Provide the (X, Y) coordinate of the cell's center where the given text is located.  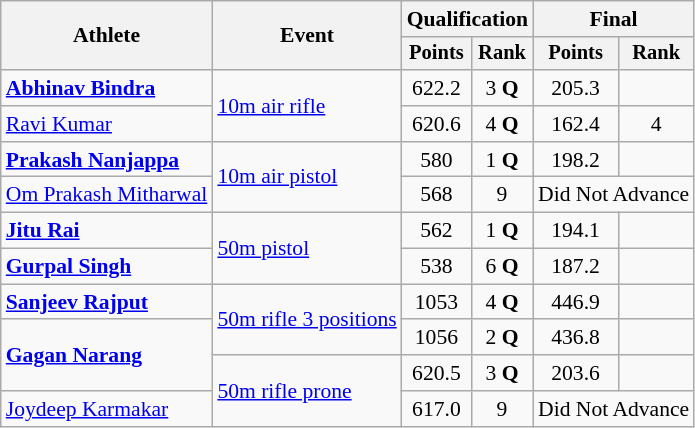
Abhinav Bindra (107, 88)
Gagan Narang (107, 356)
Om Prakash Mitharwal (107, 195)
Final (614, 19)
187.2 (576, 267)
203.6 (576, 373)
Gurpal Singh (107, 267)
562 (436, 231)
10m air rifle (306, 106)
50m pistol (306, 248)
1056 (436, 338)
Athlete (107, 36)
50m rifle 3 positions (306, 320)
Prakash Nanjappa (107, 160)
Jitu Rai (107, 231)
4 (656, 124)
617.0 (436, 409)
436.8 (576, 338)
622.2 (436, 88)
Ravi Kumar (107, 124)
Sanjeev Rajput (107, 302)
Qualification (468, 19)
Event (306, 36)
198.2 (576, 160)
538 (436, 267)
1053 (436, 302)
620.5 (436, 373)
162.4 (576, 124)
194.1 (576, 231)
446.9 (576, 302)
2 Q (502, 338)
Joydeep Karmakar (107, 409)
568 (436, 195)
580 (436, 160)
620.6 (436, 124)
10m air pistol (306, 178)
50m rifle prone (306, 390)
6 Q (502, 267)
205.3 (576, 88)
